Identify which cell holds the provided text, then report its (X, Y) central coordinate. 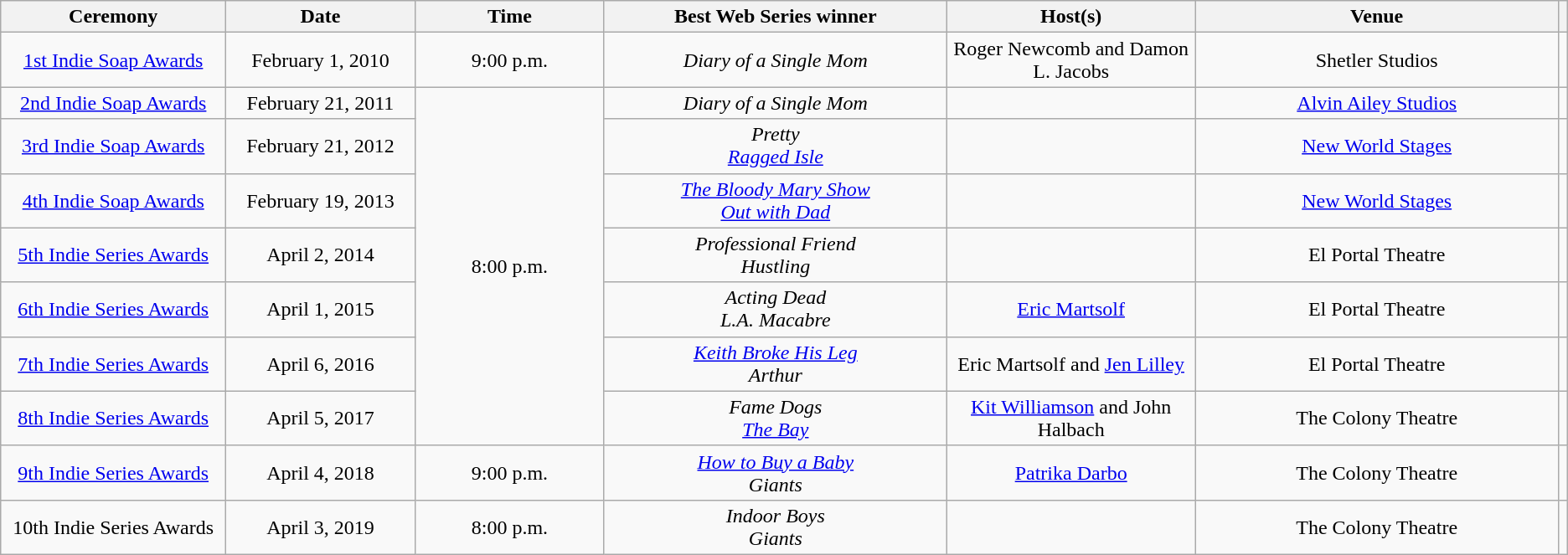
Time (509, 17)
10th Indie Series Awards (114, 527)
April 3, 2019 (321, 527)
February 1, 2010 (321, 60)
Host(s) (1070, 17)
February 21, 2012 (321, 146)
The Bloody Mary Show Out with Dad (776, 201)
Ceremony (114, 17)
How to Buy a Baby Giants (776, 472)
Kit Williamson and John Halbach (1070, 419)
1st Indie Soap Awards (114, 60)
April 5, 2017 (321, 419)
4th Indie Soap Awards (114, 201)
Pretty Ragged Isle (776, 146)
Eric Martsolf and Jen Lilley (1070, 363)
9th Indie Series Awards (114, 472)
April 6, 2016 (321, 363)
April 1, 2015 (321, 310)
Roger Newcomb and Damon L. Jacobs (1070, 60)
February 19, 2013 (321, 201)
7th Indie Series Awards (114, 363)
Shetler Studios (1377, 60)
Venue (1377, 17)
5th Indie Series Awards (114, 254)
Alvin Ailey Studios (1377, 103)
Acting Dead L.A. Macabre (776, 310)
April 4, 2018 (321, 472)
April 2, 2014 (321, 254)
Indoor Boys Giants (776, 527)
Date (321, 17)
8th Indie Series Awards (114, 419)
Patrika Darbo (1070, 472)
February 21, 2011 (321, 103)
Eric Martsolf (1070, 310)
3rd Indie Soap Awards (114, 146)
Professional Friend Hustling (776, 254)
2nd Indie Soap Awards (114, 103)
Keith Broke His Leg Arthur (776, 363)
Fame Dogs The Bay (776, 419)
6th Indie Series Awards (114, 310)
Best Web Series winner (776, 17)
